Determine the [X, Y] coordinate at the center of the cell enclosing the given text.  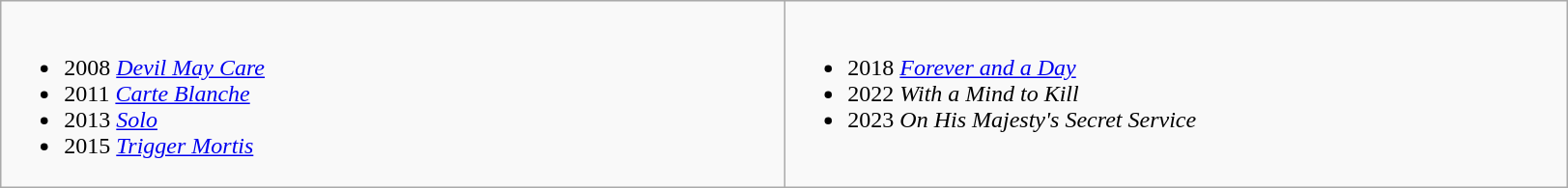
2008 Devil May Care2011 Carte Blanche2013 Solo2015 Trigger Mortis [392, 94]
2018 Forever and a Day2022 With a Mind to Kill2023 On His Majesty's Secret Service [1177, 94]
